Scan for the cell matching the given text and deliver its [x, y] coordinate at center. 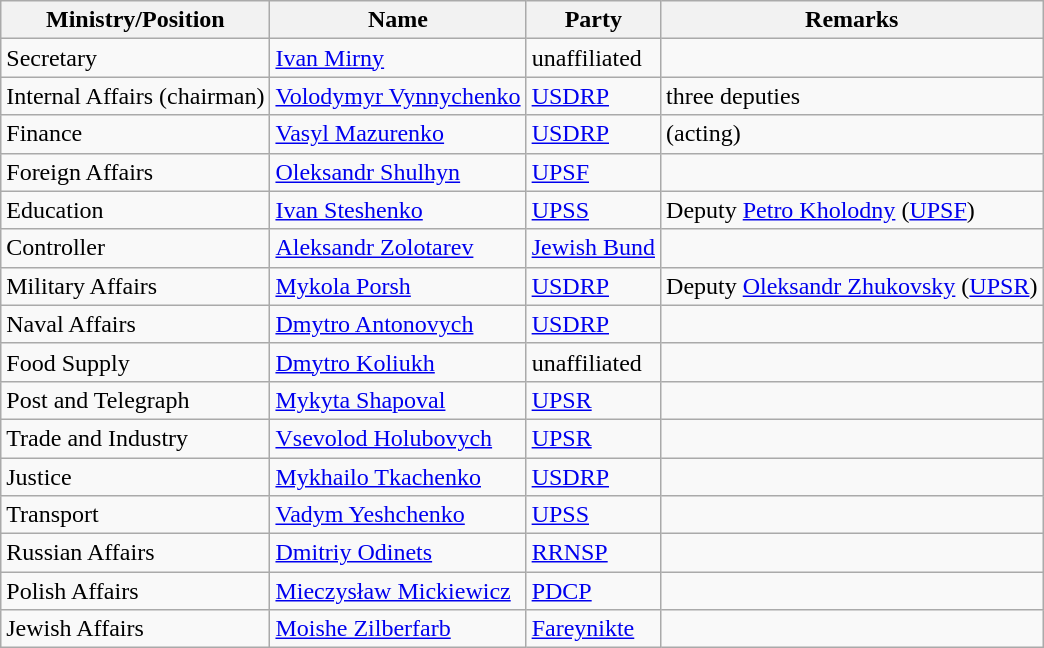
Vsevolod Holubovych [398, 438]
Education [136, 210]
Jewish Bund [593, 248]
Deputy Oleksandr Zhukovsky (UPSR) [852, 286]
Dmytro Antonovych [398, 324]
Ministry/Position [136, 20]
Volodymyr Vynnychenko [398, 96]
(acting) [852, 134]
Ivan Steshenko [398, 210]
Food Supply [136, 362]
Deputy Petro Kholodny (UPSF) [852, 210]
Internal Affairs (chairman) [136, 96]
Fareynikte [593, 629]
RRNSP [593, 553]
Trade and Industry [136, 438]
Foreign Affairs [136, 172]
Mykhailo Tkachenko [398, 477]
Secretary [136, 58]
Controller [136, 248]
Mieczysław Mickiewicz [398, 591]
Russian Affairs [136, 553]
Name [398, 20]
Moishe Zilberfarb [398, 629]
Dmitriy Odinets [398, 553]
Mykyta Shapoval [398, 400]
Aleksandr Zolotarev [398, 248]
Finance [136, 134]
PDCP [593, 591]
three deputies [852, 96]
Naval Affairs [136, 324]
Dmytro Koliukh [398, 362]
Ivan Mirny [398, 58]
Party [593, 20]
Vadym Yeshchenko [398, 515]
Transport [136, 515]
Remarks [852, 20]
Mykola Porsh [398, 286]
Jewish Affairs [136, 629]
Military Affairs [136, 286]
Polish Affairs [136, 591]
Vasyl Mazurenko [398, 134]
Post and Telegraph [136, 400]
Oleksandr Shulhyn [398, 172]
Justice [136, 477]
UPSF [593, 172]
